Provide the (x, y) coordinate of the cell's center where the given text is located.  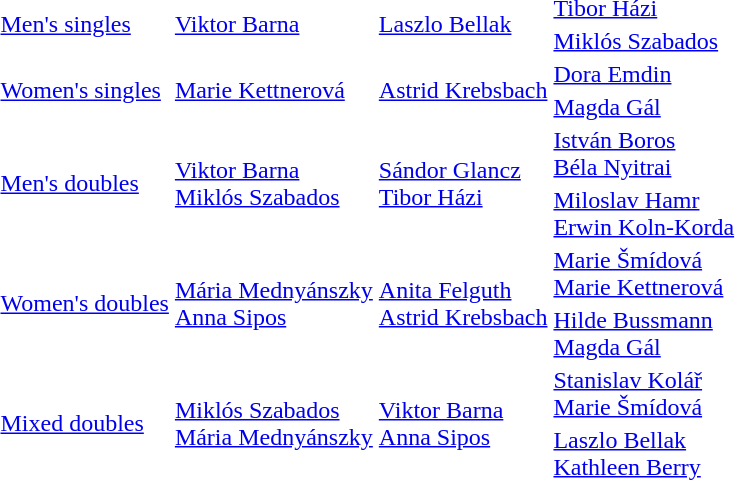
Astrid Krebsbach (463, 90)
Sándor Glancz Tibor Házi (463, 184)
Mária Mednyánszky Anna Sipos (274, 304)
Viktor Barna Miklós Szabados (274, 184)
Anita Felguth Astrid Krebsbach (463, 304)
Marie Kettnerová (274, 90)
